Search for the cell housing the specified text and yield its (X, Y) center coordinate. 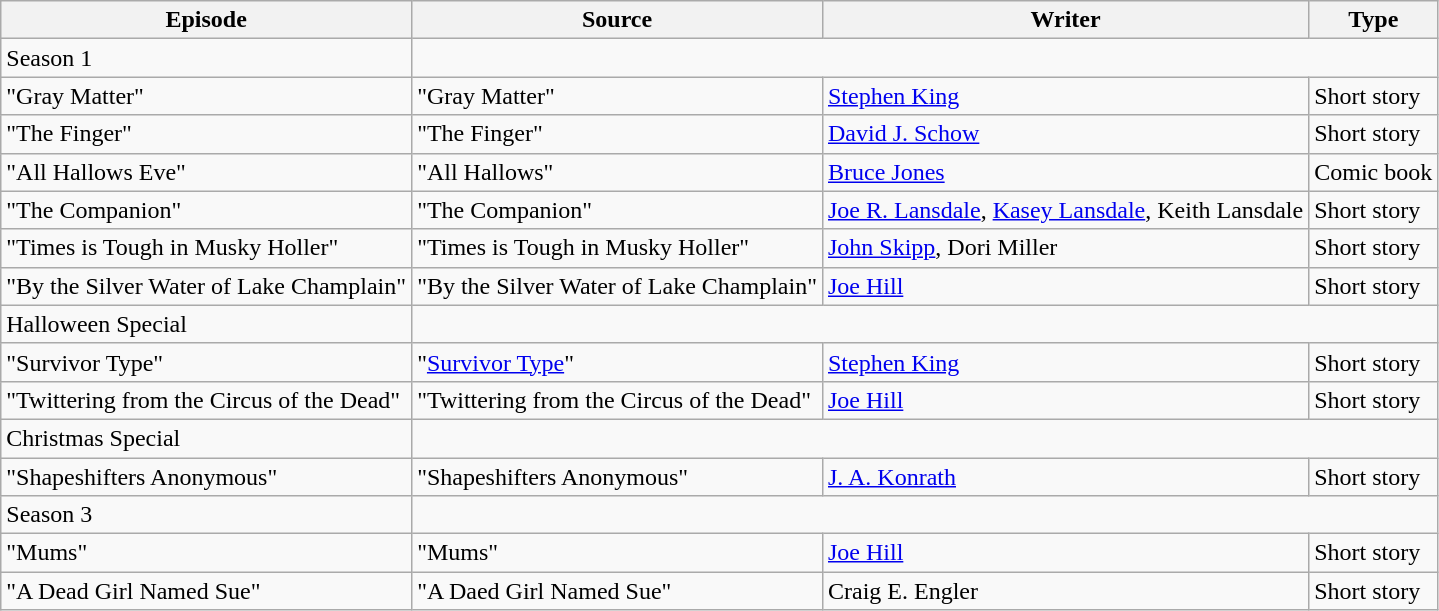
Season 1 (206, 58)
"A Dead Girl Named Sue" (206, 591)
John Skipp, Dori Miller (1065, 248)
Season 3 (206, 515)
Type (1374, 20)
"A Daed Girl Named Sue" (618, 591)
Comic book (1374, 172)
Craig E. Engler (1065, 591)
"All Hallows Eve" (206, 172)
David J. Schow (1065, 134)
Bruce Jones (1065, 172)
Halloween Special (206, 324)
Episode (206, 20)
Source (618, 20)
Joe R. Lansdale, Kasey Lansdale, Keith Lansdale (1065, 210)
Christmas Special (206, 438)
Writer (1065, 20)
J. A. Konrath (1065, 477)
"All Hallows" (618, 172)
